Capture the cell that displays the provided text and extract its (X, Y) central coordinate. 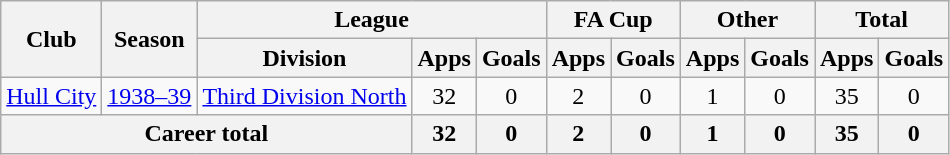
Hull City (52, 96)
Season (150, 39)
1938–39 (150, 96)
Total (881, 20)
Other (747, 20)
Career total (206, 134)
FA Cup (613, 20)
Division (304, 58)
Club (52, 39)
League (372, 20)
Third Division North (304, 96)
